Provide the (X, Y) coordinate of the cell's center where the given text is located.  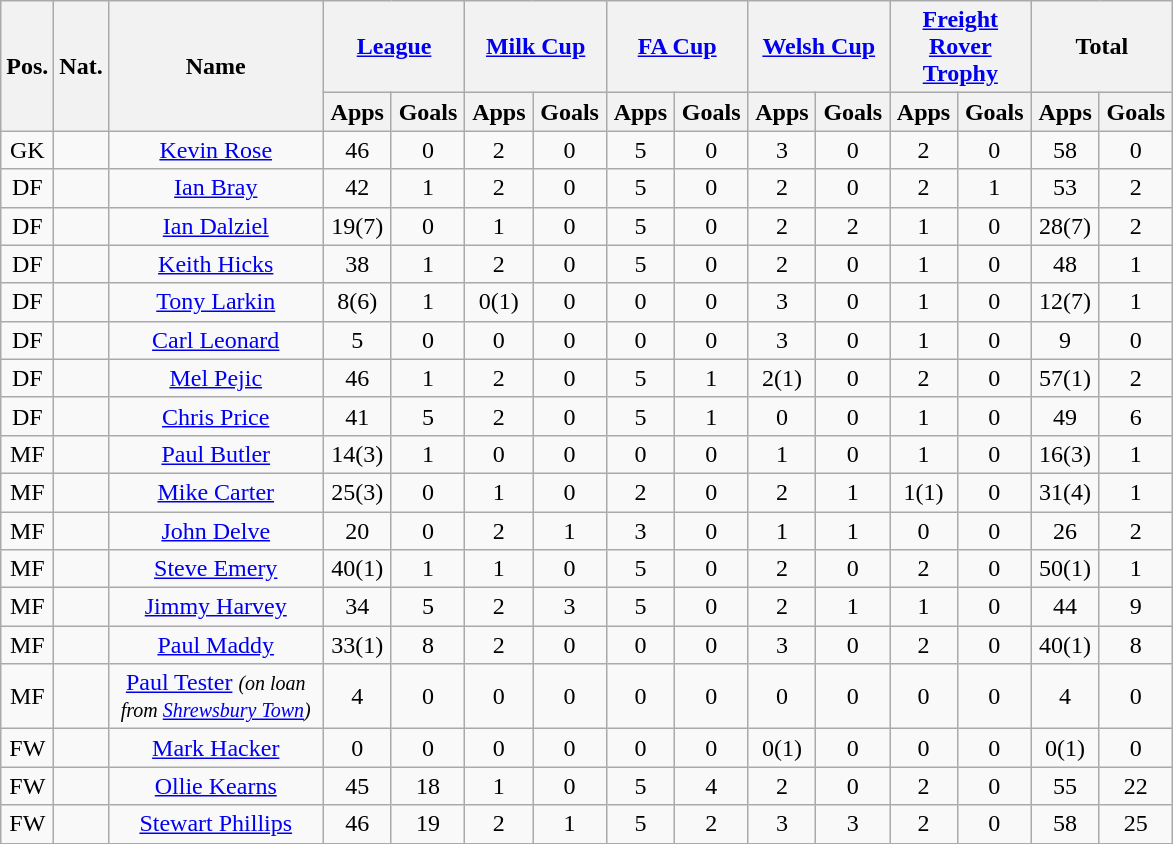
Stewart Phillips (216, 824)
Carl Leonard (216, 340)
41 (357, 416)
Ian Dalziel (216, 226)
49 (1065, 416)
18 (428, 786)
Welsh Cup (819, 47)
Paul Maddy (216, 645)
Keith Hicks (216, 264)
38 (357, 264)
Ian Bray (216, 188)
Freight Rover Trophy (961, 47)
33(1) (357, 645)
19 (428, 824)
57(1) (1065, 378)
Mel Pejic (216, 378)
26 (1065, 531)
Paul Tester (on loan from Shrewsbury Town) (216, 696)
25(3) (357, 492)
14(3) (357, 454)
55 (1065, 786)
Ollie Kearns (216, 786)
1(1) (924, 492)
19(7) (357, 226)
31(4) (1065, 492)
League (394, 47)
34 (357, 607)
Mark Hacker (216, 748)
16(3) (1065, 454)
FA Cup (677, 47)
48 (1065, 264)
12(7) (1065, 302)
Name (216, 66)
Jimmy Harvey (216, 607)
Chris Price (216, 416)
Paul Butler (216, 454)
22 (1136, 786)
53 (1065, 188)
Pos. (28, 66)
Kevin Rose (216, 150)
GK (28, 150)
Mike Carter (216, 492)
Milk Cup (536, 47)
42 (357, 188)
2(1) (782, 378)
Nat. (81, 66)
Total (1102, 47)
45 (357, 786)
20 (357, 531)
50(1) (1065, 569)
Steve Emery (216, 569)
Tony Larkin (216, 302)
44 (1065, 607)
8(6) (357, 302)
25 (1136, 824)
28(7) (1065, 226)
John Delve (216, 531)
6 (1136, 416)
